Pinpoint the cell where the given text exists, returning its (x, y) midpoint coordinate. 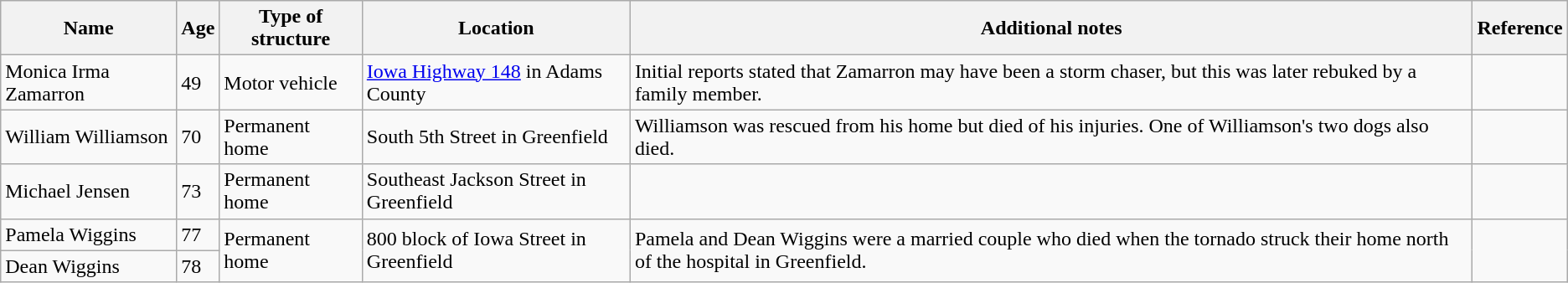
70 (198, 137)
78 (198, 266)
Type of structure (291, 28)
Monica Irma Zamarron (89, 82)
Southeast Jackson Street in Greenfield (496, 191)
77 (198, 234)
Name (89, 28)
Pamela Wiggins (89, 234)
South 5th Street in Greenfield (496, 137)
Additional notes (1051, 28)
William Williamson (89, 137)
73 (198, 191)
Michael Jensen (89, 191)
Age (198, 28)
Iowa Highway 148 in Adams County (496, 82)
Motor vehicle (291, 82)
Pamela and Dean Wiggins were a married couple who died when the tornado struck their home north of the hospital in Greenfield. (1051, 250)
Williamson was rescued from his home but died of his injuries. One of Williamson's two dogs also died. (1051, 137)
800 block of Iowa Street in Greenfield (496, 250)
Location (496, 28)
Initial reports stated that Zamarron may have been a storm chaser, but this was later rebuked by a family member. (1051, 82)
Reference (1519, 28)
49 (198, 82)
Dean Wiggins (89, 266)
